Pinpoint the cell where the given text exists, returning its (X, Y) midpoint coordinate. 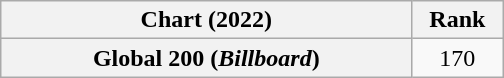
170 (458, 58)
Chart (2022) (206, 20)
Global 200 (Billboard) (206, 58)
Rank (458, 20)
